From the cell containing the given text, extract its center point as (X, Y) coordinate. 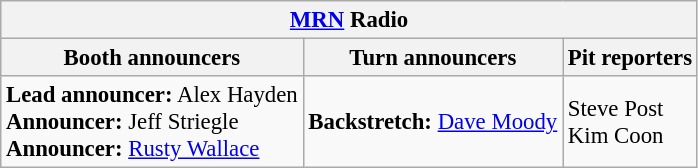
Turn announcers (432, 58)
Backstretch: Dave Moody (432, 122)
Steve PostKim Coon (630, 122)
MRN Radio (350, 20)
Lead announcer: Alex HaydenAnnouncer: Jeff StriegleAnnouncer: Rusty Wallace (152, 122)
Pit reporters (630, 58)
Booth announcers (152, 58)
